Search for the cell housing the specified text and yield its (x, y) center coordinate. 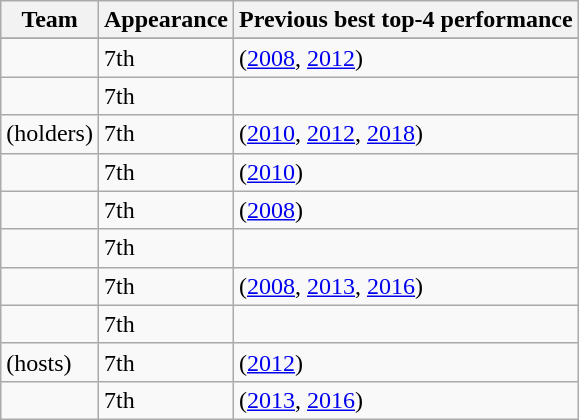
(2010) (406, 172)
(2012) (406, 362)
(hosts) (50, 362)
(2013, 2016) (406, 400)
(2008) (406, 210)
(2008, 2012) (406, 58)
Team (50, 20)
Previous best top-4 performance (406, 20)
Appearance (166, 20)
(2010, 2012, 2018) (406, 134)
(holders) (50, 134)
(2008, 2013, 2016) (406, 286)
